Output the (X, Y) coordinate of the center of the cell containing the given text.  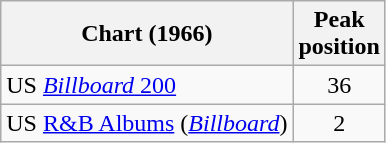
US Billboard 200 (147, 85)
2 (339, 123)
36 (339, 85)
Chart (1966) (147, 34)
Peakposition (339, 34)
US R&B Albums (Billboard) (147, 123)
